For the text-containing cell, return its midpoint in [X, Y] coordinate format. 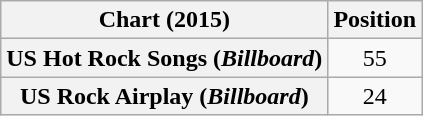
US Rock Airplay (Billboard) [164, 96]
55 [375, 58]
US Hot Rock Songs (Billboard) [164, 58]
24 [375, 96]
Chart (2015) [164, 20]
Position [375, 20]
